For the text-containing cell, return its midpoint in (X, Y) coordinate format. 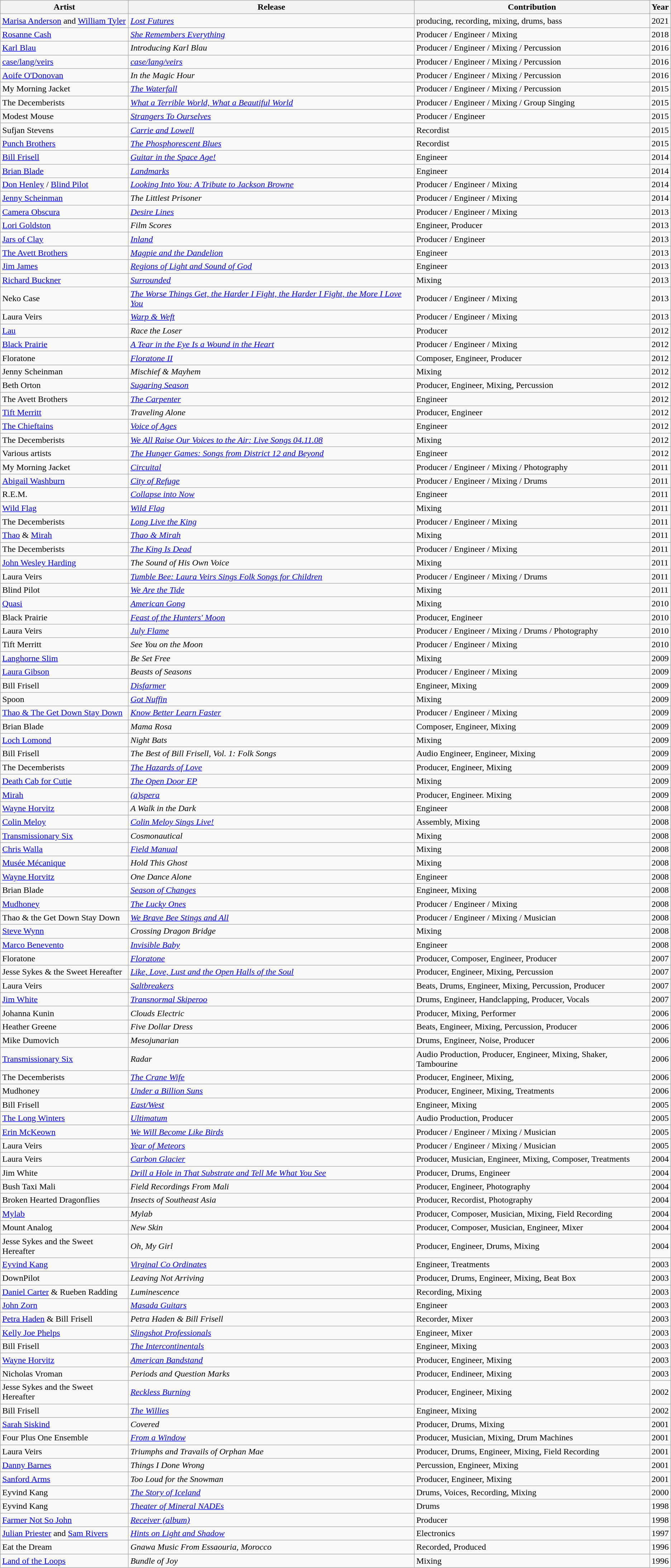
Long Live the King (271, 522)
We All Raise Our Voices to the Air: Live Songs 04.11.08 (271, 440)
Modest Mouse (65, 116)
Drill a Hole in That Substrate and Tell Me What You See (271, 1173)
Magpie and the Dandelion (271, 253)
Field Recordings From Mali (271, 1186)
Periods and Question Marks (271, 1374)
Percussion, Engineer, Mixing (532, 1465)
Producer, Engineer. Mixing (532, 795)
Laura Gibson (65, 672)
The Waterfall (271, 89)
Kelly Joe Phelps (65, 1333)
Recording, Mixing (532, 1292)
East/West (271, 1105)
The King Is Dead (271, 549)
Blind Pilot (65, 590)
Artist (65, 7)
Voice of Ages (271, 426)
Jim James (65, 266)
Reckless Burning (271, 1392)
New Skin (271, 1227)
What a Terrible World, What a Beautiful World (271, 103)
American Gong (271, 603)
Producer, Composer, Musician, Engineer, Mixer (532, 1227)
Hold This Ghost (271, 863)
Composer, Engineer, Mixing (532, 726)
The Willies (271, 1411)
Producer, Drums, Mixing (532, 1424)
Drums, Engineer, Noise, Producer (532, 1040)
A Walk in the Dark (271, 808)
Drums, Engineer, Handclapping, Producer, Vocals (532, 999)
Marco Benevento (65, 945)
We Are the Tide (271, 590)
Slingshot Professionals (271, 1333)
Radar (271, 1058)
Circuital (271, 467)
Producer, Engineer, Mixing, Treatments (532, 1091)
The Worse Things Get, the Harder I Fight, the Harder I Fight, the More I Love You (271, 298)
See You on the Moon (271, 645)
Year (660, 7)
Producer, Musician, Mixing, Drum Machines (532, 1438)
A Tear in the Eye Is a Wound in the Heart (271, 344)
Erin McKeown (65, 1132)
Virginal Co Ordinates (271, 1264)
Colin Meloy (65, 822)
Too Loud for the Snowman (271, 1479)
Heather Greene (65, 1027)
Producer, Mixing, Performer (532, 1013)
Bundle of Joy (271, 1561)
Beth Orton (65, 385)
Producer, Engineer, Drums, Mixing (532, 1246)
Carbon Glacier (271, 1159)
Receiver (album) (271, 1520)
Got Nuffin (271, 699)
Sugaring Season (271, 385)
The Hunger Games: Songs from District 12 and Beyond (271, 454)
Beats, Engineer, Mixing, Percussion, Producer (532, 1027)
Jesse Sykes & the Sweet Hereafter (65, 972)
Mirah (65, 795)
Rosanne Cash (65, 34)
Producer, Composer, Engineer, Producer (532, 958)
Insects of Southeast Asia (271, 1200)
Mesojunarian (271, 1040)
Drums, Voices, Recording, Mixing (532, 1492)
Various artists (65, 454)
Triumphs and Travails of Orphan Mae (271, 1451)
One Dance Alone (271, 877)
Lost Futures (271, 21)
Mount Analog (65, 1227)
Desire Lines (271, 212)
Producer, Recordist, Photography (532, 1200)
Looking Into You: A Tribute to Jackson Browne (271, 185)
Producer, Drums, Engineer, Mixing, Beat Box (532, 1278)
Engineer, Mixer (532, 1333)
Race the Loser (271, 331)
Things I Done Wrong (271, 1465)
The Carpenter (271, 399)
2018 (660, 34)
Thao & the Get Down Stay Down (65, 918)
Danny Barnes (65, 1465)
We Will Become Like Birds (271, 1132)
Composer, Engineer, Producer (532, 358)
July Flame (271, 631)
She Remembers Everything (271, 34)
Drums (532, 1506)
Aoife O'Donovan (65, 75)
Audio Engineer, Engineer, Mixing (532, 754)
Eat the Dream (65, 1547)
Steve Wynn (65, 931)
The Sound of His Own Voice (271, 563)
Surrounded (271, 280)
Marisa Anderson and William Tyler (65, 21)
Recorder, Mixer (532, 1319)
Producer, Engineer, Photography (532, 1186)
Covered (271, 1424)
Electronics (532, 1534)
Producer, Engineer, Mixing, (532, 1077)
Audio Production, Producer (532, 1118)
Contribution (532, 7)
Producer, Composer, Musician, Mixing, Field Recording (532, 1214)
Nicholas Vroman (65, 1374)
John Wesley Harding (65, 563)
Colin Meloy Sings Live! (271, 822)
Floratone II (271, 358)
Cosmonautical (271, 836)
Producer / Engineer / Mixing / Photography (532, 467)
Producer / Engineer / Mixing / Drums / Photography (532, 631)
2000 (660, 1492)
The Best of Bill Frisell, Vol. 1: Folk Songs (271, 754)
Engineer, Treatments (532, 1264)
Beats, Drums, Engineer, Mixing, Percussion, Producer (532, 986)
Audio Production, Producer, Engineer, Mixing, Shaker, Tambourine (532, 1058)
Guitar in the Space Age! (271, 157)
The Phosphorescent Blues (271, 143)
Know Better Learn Faster (271, 713)
Sufjan Stevens (65, 130)
Thao & The Get Down Stay Down (65, 713)
Producer, Drums, Engineer, Mixing, Field Recording (532, 1451)
The Crane Wife (271, 1077)
Musée Mécanique (65, 863)
Camera Obscura (65, 212)
Daniel Carter & Rueben Radding (65, 1292)
Traveling Alone (271, 413)
Disfarmer (271, 686)
Producer, Endineer, Mixing (532, 1374)
Producer, Musician, Engineer, Mixing, Composer, Treatments (532, 1159)
We Brave Bee Stings and All (271, 918)
Tumble Bee: Laura Veirs Sings Folk Songs for Children (271, 576)
Season of Changes (271, 890)
Inland (271, 239)
Death Cab for Cutie (65, 781)
Strangers To Ourselves (271, 116)
Lori Goldston (65, 226)
The Story of Iceland (271, 1492)
Regions of Light and Sound of God (271, 266)
Sanford Arms (65, 1479)
Hints on Light and Shadow (271, 1534)
Engineer, Producer (532, 226)
Mischief & Mayhem (271, 371)
Farmer Not So John (65, 1520)
The Lucky Ones (271, 904)
Land of the Loops (65, 1561)
Assembly, Mixing (532, 822)
2021 (660, 21)
Spoon (65, 699)
City of Refuge (271, 481)
Luminescence (271, 1292)
Sarah Siskind (65, 1424)
Producer, Drums, Engineer (532, 1173)
Karl Blau (65, 48)
Invisible Baby (271, 945)
Warp & Weft (271, 317)
Clouds Electric (271, 1013)
Carrie and Lowell (271, 130)
Lau (65, 331)
The Open Door EP (271, 781)
American Bandstand (271, 1360)
Five Dollar Dress (271, 1027)
Broken Hearted Dragonflies (65, 1200)
The Littlest Prisoner (271, 198)
Recorded, Produced (532, 1547)
1997 (660, 1534)
John Zorn (65, 1306)
Mama Rosa (271, 726)
Field Manual (271, 849)
Gnawa Music From Essaouria, Morocco (271, 1547)
From a Window (271, 1438)
Release (271, 7)
The Intercontinentals (271, 1346)
producing, recording, mixing, drums, bass (532, 21)
Theater of Mineral NADEs (271, 1506)
Abigail Washburn (65, 481)
Loch Lomond (65, 740)
Like, Love, Lust and the Open Halls of the Soul (271, 972)
Johanna Kunin (65, 1013)
Quasi (65, 603)
Be Set Free (271, 658)
Transnormal Skiperoo (271, 999)
Leaving Not Arriving (271, 1278)
Introducing Karl Blau (271, 48)
The Hazards of Love (271, 767)
Under a Billion Suns (271, 1091)
Don Henley / Blind Pilot (65, 185)
Crossing Dragon Bridge (271, 931)
Collapse into Now (271, 494)
Feast of the Hunters' Moon (271, 617)
Masada Guitars (271, 1306)
Four Plus One Ensemble (65, 1438)
Beasts of Seasons (271, 672)
Julian Priester and Sam Rivers (65, 1534)
Night Bats (271, 740)
Langhorne Slim (65, 658)
Year of Meteors (271, 1146)
Bush Taxi Mali (65, 1186)
Oh, My Girl (271, 1246)
Richard Buckner (65, 280)
Jars of Clay (65, 239)
Producer / Engineer / Mixing / Group Singing (532, 103)
Chris Walla (65, 849)
Neko Case (65, 298)
Ultimatum (271, 1118)
Punch Brothers (65, 143)
Saltbreakers (271, 986)
Landmarks (271, 171)
(a)spera (271, 795)
The Chieftains (65, 426)
R.E.M. (65, 494)
DownPilot (65, 1278)
The Long Winters (65, 1118)
Film Scores (271, 226)
In the Magic Hour (271, 75)
Mike Dumovich (65, 1040)
